Extract the [x, y] coordinate from the center of the cell holding the provided text.  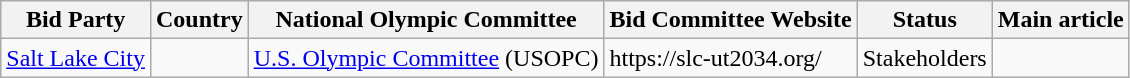
U.S. Olympic Committee (USOPC) [426, 58]
Country [199, 20]
Main article [1060, 20]
Bid Party [76, 20]
Status [924, 20]
Bid Committee Website [730, 20]
National Olympic Committee [426, 20]
Salt Lake City [76, 58]
Stakeholders [924, 58]
https://slc-ut2034.org/ [730, 58]
